Scan for the cell matching the given text and deliver its [x, y] coordinate at center. 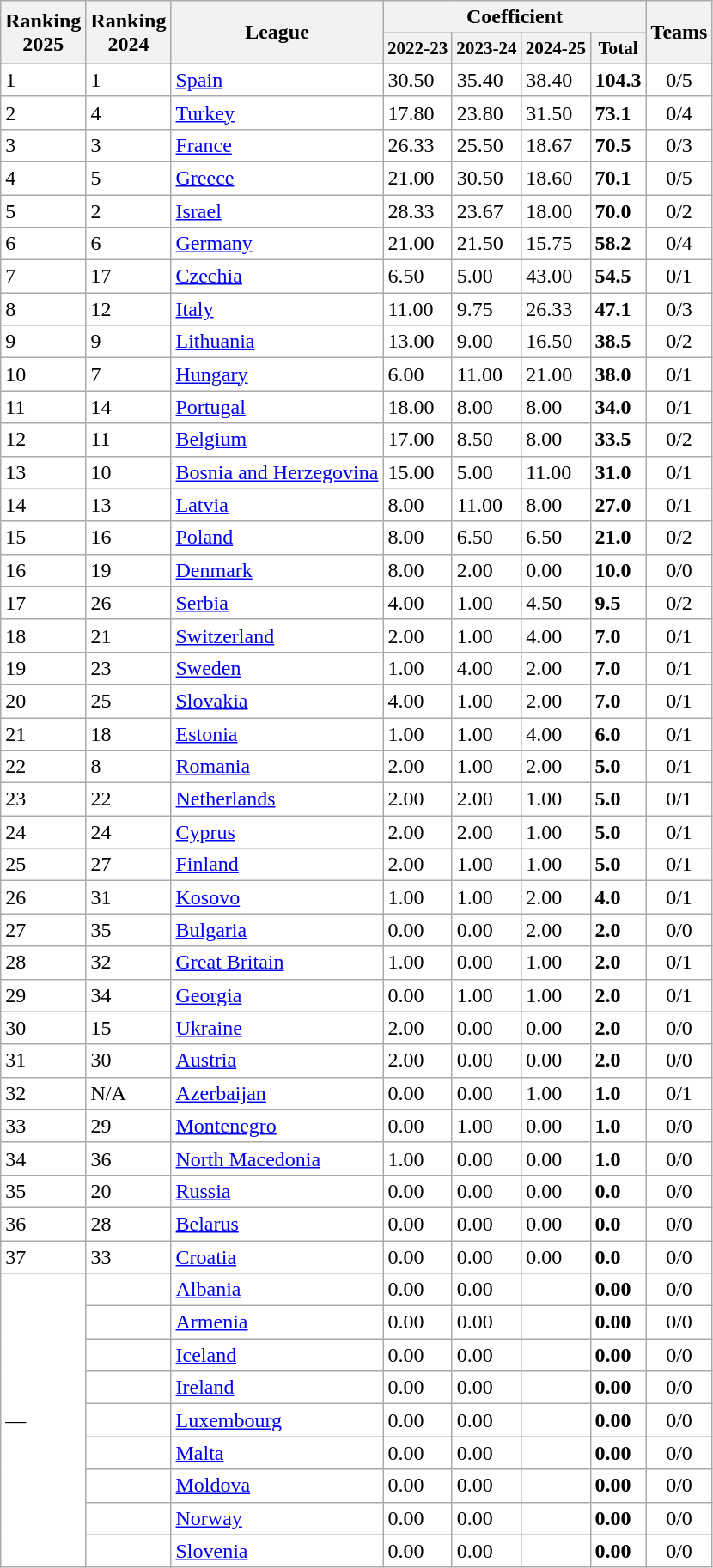
Ukraine [277, 1028]
38.40 [556, 80]
38.5 [619, 342]
13.00 [417, 342]
47.1 [619, 309]
Sweden [277, 668]
Ranking2024 [129, 33]
Coefficient [515, 17]
Norway [277, 1518]
23.80 [486, 112]
37 [43, 1256]
104.3 [619, 80]
15.00 [417, 472]
Serbia [277, 603]
54.5 [619, 277]
Montenegro [277, 1126]
Cyprus [277, 832]
27.0 [619, 505]
2022-23 [417, 48]
Switzerland [277, 635]
Poland [277, 538]
Great Britain [277, 963]
Ireland [277, 1388]
Austria [277, 1061]
North Macedonia [277, 1158]
70.5 [619, 145]
Italy [277, 309]
70.0 [619, 210]
18.60 [556, 178]
15.75 [556, 244]
Ranking2025 [43, 33]
Iceland [277, 1355]
6.00 [417, 374]
9.00 [486, 342]
34.0 [619, 407]
73.1 [619, 112]
— [43, 1420]
8.50 [486, 440]
Estonia [277, 734]
Slovakia [277, 701]
Malta [277, 1453]
31.0 [619, 472]
4.50 [556, 603]
Georgia [277, 995]
21.50 [486, 244]
28.33 [417, 210]
16.50 [556, 342]
Czechia [277, 277]
Russia [277, 1191]
Turkey [277, 112]
23.67 [486, 210]
70.1 [619, 178]
Denmark [277, 570]
9.5 [619, 603]
38.0 [619, 374]
Latvia [277, 505]
Netherlands [277, 799]
17.80 [417, 112]
Finland [277, 865]
N/A [129, 1093]
Belgium [277, 440]
18.67 [556, 145]
Belarus [277, 1224]
33.5 [619, 440]
Armenia [277, 1322]
Germany [277, 244]
Israel [277, 210]
43.00 [556, 277]
Albania [277, 1290]
Greece [277, 178]
17.00 [417, 440]
2023-24 [486, 48]
Azerbaijan [277, 1093]
Bosnia and Herzegovina [277, 472]
Romania [277, 767]
Kosovo [277, 897]
Luxembourg [277, 1420]
Teams [679, 33]
Moldova [277, 1486]
4.0 [619, 897]
2024-25 [556, 48]
Portugal [277, 407]
Spain [277, 80]
21.0 [619, 538]
Bulgaria [277, 930]
58.2 [619, 244]
League [277, 33]
Total [619, 48]
6.0 [619, 734]
25.50 [486, 145]
Lithuania [277, 342]
35.40 [486, 80]
Slovenia [277, 1551]
France [277, 145]
9.75 [486, 309]
Croatia [277, 1256]
Hungary [277, 374]
10.0 [619, 570]
31.50 [556, 112]
